Provide the (x, y) coordinate of the cell's center where the given text is located.  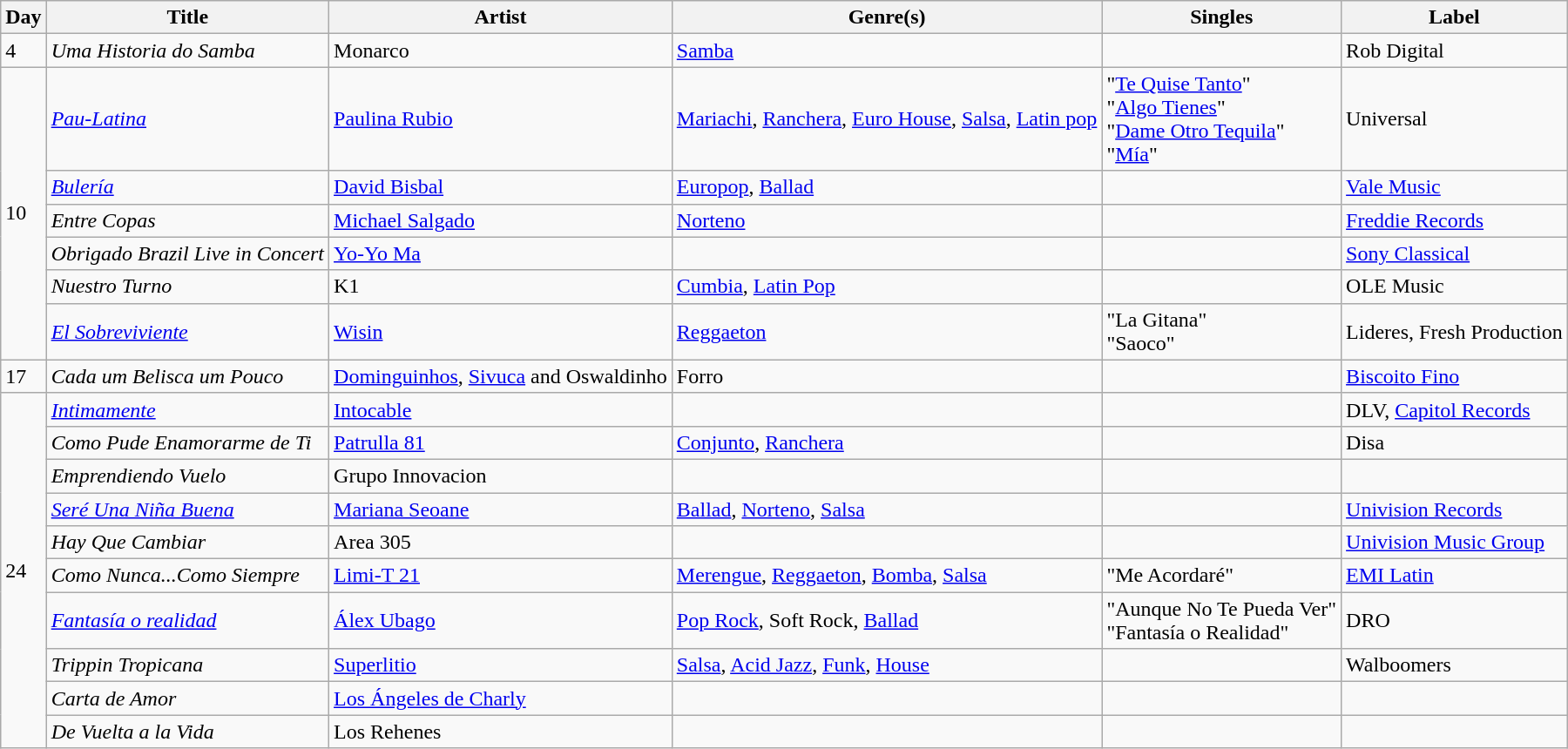
Walboomers (1455, 665)
Patrulla 81 (501, 442)
Cumbia, Latin Pop (887, 287)
Singles (1221, 17)
Monarco (501, 51)
Álex Ubago (501, 620)
Artist (501, 17)
Samba (887, 51)
Hay Que Cambiar (187, 543)
Europop, Ballad (887, 187)
DLV, Capitol Records (1455, 409)
David Bisbal (501, 187)
Fantasía o realidad (187, 620)
Carta de Amor (187, 698)
Biscoito Fino (1455, 376)
"Aunque No Te Pueda Ver""Fantasía o Realidad" (1221, 620)
Como Pude Enamorarme de Ti (187, 442)
Pau-Latina (187, 118)
Univision Records (1455, 509)
Label (1455, 17)
Mariana Seoane (501, 509)
Reggaeton (887, 331)
"Me Acordaré" (1221, 576)
Nuestro Turno (187, 287)
Pop Rock, Soft Rock, Ballad (887, 620)
Area 305 (501, 543)
Michael Salgado (501, 220)
Uma Historia do Samba (187, 51)
Merengue, Reggaeton, Bomba, Salsa (887, 576)
Cada um Belisca um Pouco (187, 376)
Day (24, 17)
Los Rehenes (501, 732)
Paulina Rubio (501, 118)
OLE Music (1455, 287)
Vale Music (1455, 187)
Intimamente (187, 409)
"Te Quise Tanto""Algo Tienes""Dame Otro Tequila""Mía" (1221, 118)
Genre(s) (887, 17)
EMI Latin (1455, 576)
"La Gitana""Saoco" (1221, 331)
Wisin (501, 331)
K1 (501, 287)
Grupo Innovacion (501, 476)
Lideres, Fresh Production (1455, 331)
Title (187, 17)
Ballad, Norteno, Salsa (887, 509)
Intocable (501, 409)
DRO (1455, 620)
Trippin Tropicana (187, 665)
Salsa, Acid Jazz, Funk, House (887, 665)
Dominguinhos, Sivuca and Oswaldinho (501, 376)
Conjunto, Ranchera (887, 442)
Yo-Yo Ma (501, 253)
24 (24, 570)
De Vuelta a la Vida (187, 732)
Limi-T 21 (501, 576)
Superlitio (501, 665)
Norteno (887, 220)
Sony Classical (1455, 253)
Univision Music Group (1455, 543)
Mariachi, Ranchera, Euro House, Salsa, Latin pop (887, 118)
Forro (887, 376)
Obrigado Brazil Live in Concert (187, 253)
Seré Una Niña Buena (187, 509)
Entre Copas (187, 220)
El Sobreviviente (187, 331)
10 (24, 213)
Como Nunca...Como Siempre (187, 576)
Bulería (187, 187)
17 (24, 376)
4 (24, 51)
Emprendiendo Vuelo (187, 476)
Rob Digital (1455, 51)
Disa (1455, 442)
Universal (1455, 118)
Freddie Records (1455, 220)
Los Ángeles de Charly (501, 698)
